For the text-containing cell, return its midpoint in [X, Y] coordinate format. 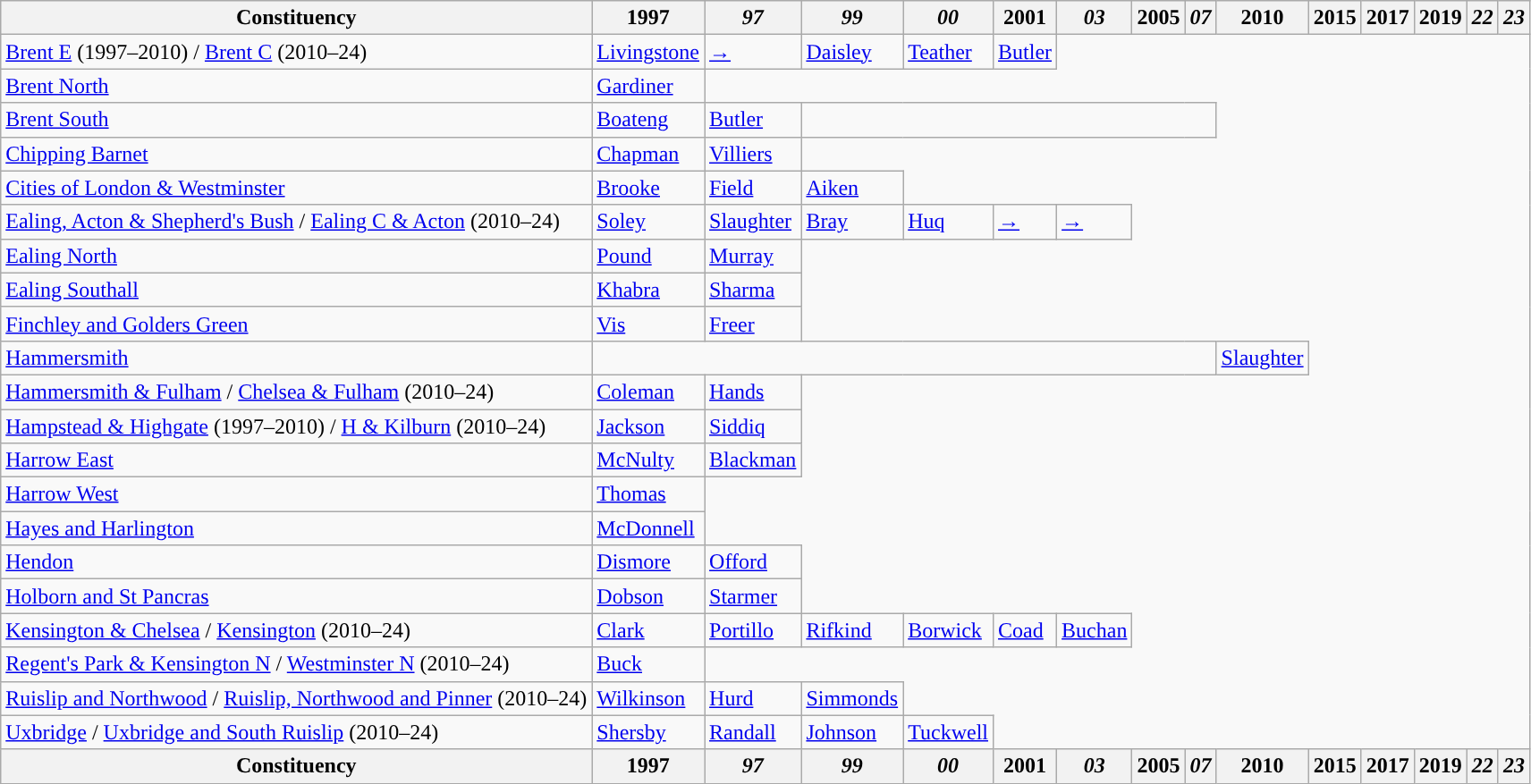
McNulty [648, 460]
Aiken [852, 188]
Sharma [753, 290]
Hayes and Harlington [297, 528]
Hurd [753, 698]
Shersby [648, 732]
Thomas [648, 494]
Khabra [648, 290]
Brent South [297, 120]
Teather [948, 52]
Pound [648, 256]
Hendon [297, 562]
Clark [648, 630]
Hammersmith & Fulham / Chelsea & Fulham (2010–24) [297, 392]
Buck [648, 664]
Gardiner [648, 86]
Borwick [948, 630]
Freer [753, 324]
Hampstead & Highgate (1997–2010) / H & Kilburn (2010–24) [297, 426]
Regent's Park & Kensington N / Westminster N (2010–24) [297, 664]
Blackman [753, 460]
Johnson [852, 732]
Brooke [648, 188]
Cities of London & Westminster [297, 188]
Randall [753, 732]
Harrow West [297, 494]
Chipping Barnet [297, 154]
Uxbridge / Uxbridge and South Ruislip (2010–24) [297, 732]
Field [753, 188]
Offord [753, 562]
Chapman [648, 154]
Ruislip and Northwood / Ruislip, Northwood and Pinner (2010–24) [297, 698]
Jackson [648, 426]
Wilkinson [648, 698]
Buchan [1095, 630]
Ealing, Acton & Shepherd's Bush / Ealing C & Acton (2010–24) [297, 222]
Vis [648, 324]
Dobson [648, 596]
Dismore [648, 562]
McDonnell [648, 528]
Soley [648, 222]
Daisley [852, 52]
Ealing North [297, 256]
Hammersmith [297, 358]
Coad [1025, 630]
Brent E (1997–2010) / Brent C (2010–24) [297, 52]
Finchley and Golders Green [297, 324]
Villiers [753, 154]
Harrow East [297, 460]
Kensington & Chelsea / Kensington (2010–24) [297, 630]
Ealing Southall [297, 290]
Rifkind [852, 630]
Simmonds [852, 698]
Boateng [648, 120]
Siddiq [753, 426]
Huq [948, 222]
Hands [753, 392]
Tuckwell [948, 732]
Portillo [753, 630]
Holborn and St Pancras [297, 596]
Coleman [648, 392]
Starmer [753, 596]
Murray [753, 256]
Bray [852, 222]
Livingstone [648, 52]
Brent North [297, 86]
